Capture the cell that displays the provided text and extract its [x, y] central coordinate. 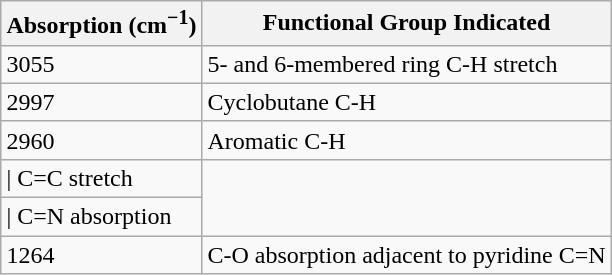
3055 [102, 64]
5- and 6-membered ring C-H stretch [406, 64]
Absorption (cm−1) [102, 24]
Functional Group Indicated [406, 24]
2960 [102, 140]
1264 [102, 255]
2997 [102, 102]
C-O absorption adjacent to pyridine C=N [406, 255]
| C=N absorption [102, 217]
Aromatic C-H [406, 140]
| C=C stretch [102, 178]
Cyclobutane C-H [406, 102]
